Extract the (X, Y) coordinate from the center of the cell holding the provided text.  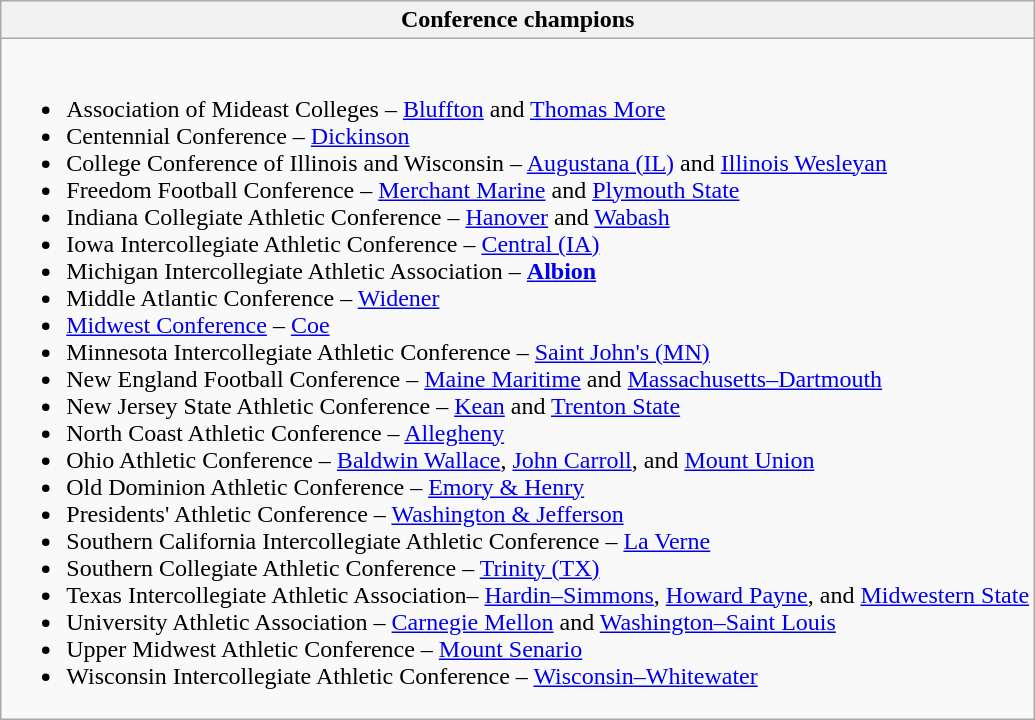
Conference champions (518, 20)
